For the text-containing cell, return its midpoint in (x, y) coordinate format. 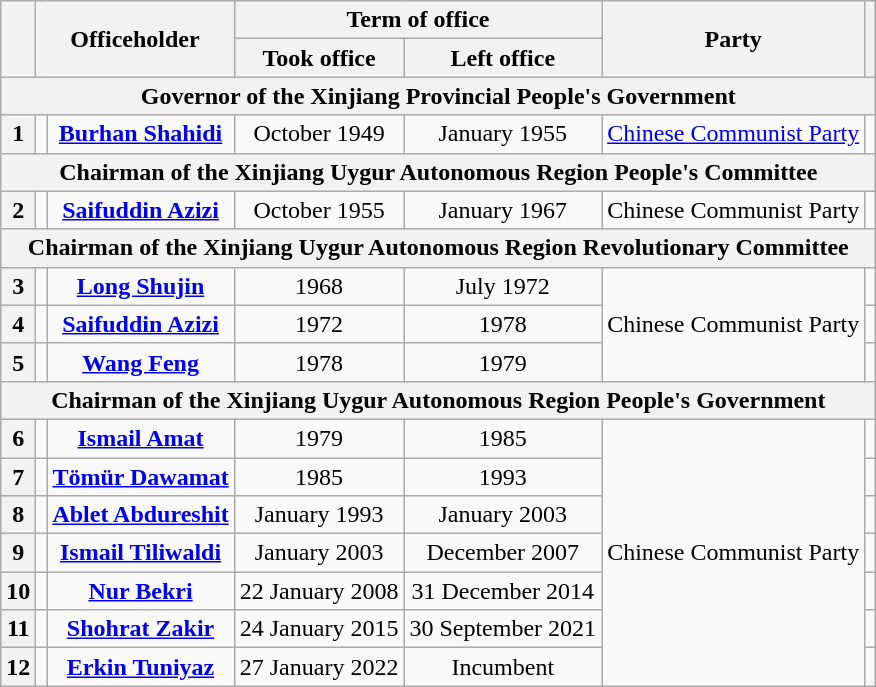
1993 (503, 477)
Chairman of the Xinjiang Uygur Autonomous Region Revolutionary Committee (438, 248)
Long Shujin (140, 286)
July 1972 (503, 286)
Took office (319, 58)
1972 (319, 324)
January 1993 (319, 515)
10 (18, 591)
Wang Feng (140, 362)
Governor of the Xinjiang Provincial People's Government (438, 96)
January 1955 (503, 134)
30 September 2021 (503, 629)
22 January 2008 (319, 591)
Ismail Tiliwaldi (140, 553)
Chairman of the Xinjiang Uygur Autonomous Region People's Committee (438, 172)
Term of office (418, 20)
January 1967 (503, 210)
31 December 2014 (503, 591)
9 (18, 553)
8 (18, 515)
Tömür Dawamat (140, 477)
3 (18, 286)
1968 (319, 286)
7 (18, 477)
2 (18, 210)
27 January 2022 (319, 667)
6 (18, 438)
1 (18, 134)
4 (18, 324)
Shohrat Zakir (140, 629)
Nur Bekri (140, 591)
Left office (503, 58)
Burhan Shahidi (140, 134)
Incumbent (503, 667)
12 (18, 667)
October 1949 (319, 134)
11 (18, 629)
24 January 2015 (319, 629)
October 1955 (319, 210)
Ismail Amat (140, 438)
Party (734, 39)
Erkin Tuniyaz (140, 667)
Chairman of the Xinjiang Uygur Autonomous Region People's Government (438, 400)
December 2007 (503, 553)
Officeholder (135, 39)
5 (18, 362)
Ablet Abdureshit (140, 515)
